Determine the (x, y) coordinate at the center of the cell enclosing the given text.  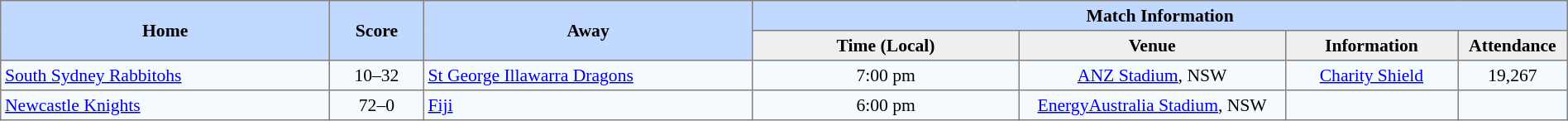
St George Illawarra Dragons (588, 75)
Match Information (1159, 16)
Home (165, 31)
Information (1371, 46)
72–0 (377, 105)
Away (588, 31)
Fiji (588, 105)
South Sydney Rabbitohs (165, 75)
Newcastle Knights (165, 105)
Score (377, 31)
19,267 (1513, 75)
Attendance (1513, 46)
Time (Local) (886, 46)
6:00 pm (886, 105)
ANZ Stadium, NSW (1152, 75)
EnergyAustralia Stadium, NSW (1152, 105)
10–32 (377, 75)
Venue (1152, 46)
7:00 pm (886, 75)
Charity Shield (1371, 75)
